Pinpoint the cell where the given text exists, returning its (X, Y) midpoint coordinate. 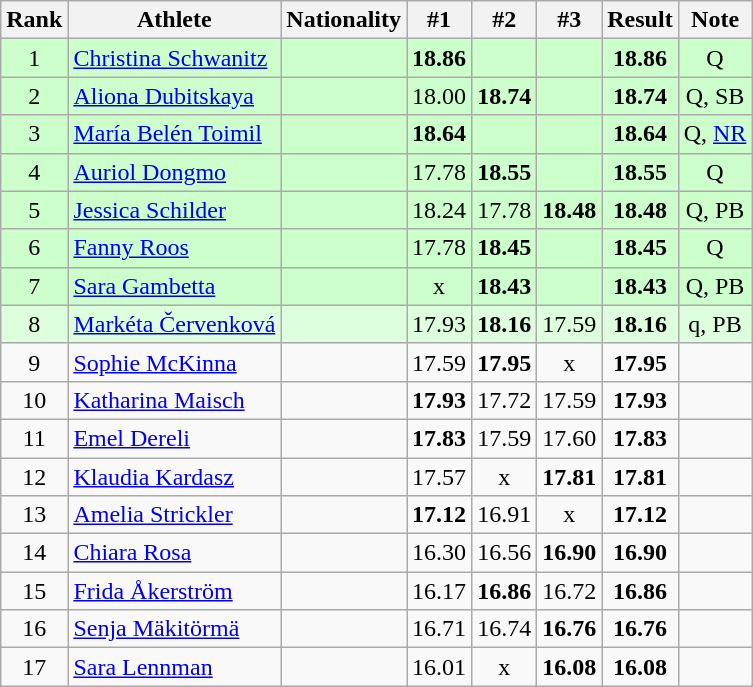
Nationality (344, 20)
14 (34, 553)
18.24 (440, 210)
Klaudia Kardasz (174, 477)
17.72 (504, 400)
Sara Gambetta (174, 286)
17 (34, 667)
1 (34, 58)
q, PB (715, 324)
Senja Mäkitörmä (174, 629)
Aliona Dubitskaya (174, 96)
8 (34, 324)
15 (34, 591)
Chiara Rosa (174, 553)
Q, NR (715, 134)
17.57 (440, 477)
Rank (34, 20)
Note (715, 20)
16.72 (570, 591)
16.01 (440, 667)
6 (34, 248)
Frida Åkerström (174, 591)
13 (34, 515)
17.60 (570, 438)
16.56 (504, 553)
2 (34, 96)
3 (34, 134)
16.17 (440, 591)
Auriol Dongmo (174, 172)
Emel Dereli (174, 438)
5 (34, 210)
Sophie McKinna (174, 362)
16.74 (504, 629)
Jessica Schilder (174, 210)
#3 (570, 20)
9 (34, 362)
Sara Lennman (174, 667)
16.71 (440, 629)
18.00 (440, 96)
Markéta Červenková (174, 324)
16.30 (440, 553)
16.91 (504, 515)
7 (34, 286)
Athlete (174, 20)
#1 (440, 20)
4 (34, 172)
Katharina Maisch (174, 400)
Q, SB (715, 96)
Fanny Roos (174, 248)
María Belén Toimil (174, 134)
16 (34, 629)
Christina Schwanitz (174, 58)
Result (640, 20)
11 (34, 438)
12 (34, 477)
10 (34, 400)
#2 (504, 20)
Amelia Strickler (174, 515)
